Scan for the cell matching the given text and deliver its [x, y] coordinate at center. 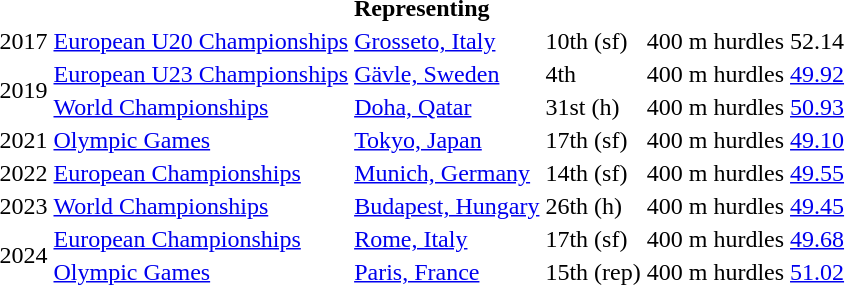
Budapest, Hungary [447, 206]
Gävle, Sweden [447, 74]
European U23 Championships [201, 74]
Munich, Germany [447, 173]
Doha, Qatar [447, 107]
European U20 Championships [201, 41]
31st (h) [593, 107]
26th (h) [593, 206]
Grosseto, Italy [447, 41]
4th [593, 74]
Olympic Games [201, 140]
10th (sf) [593, 41]
Tokyo, Japan [447, 140]
Rome, Italy [447, 239]
14th (sf) [593, 173]
